Scan for the cell matching the given text and deliver its [x, y] coordinate at center. 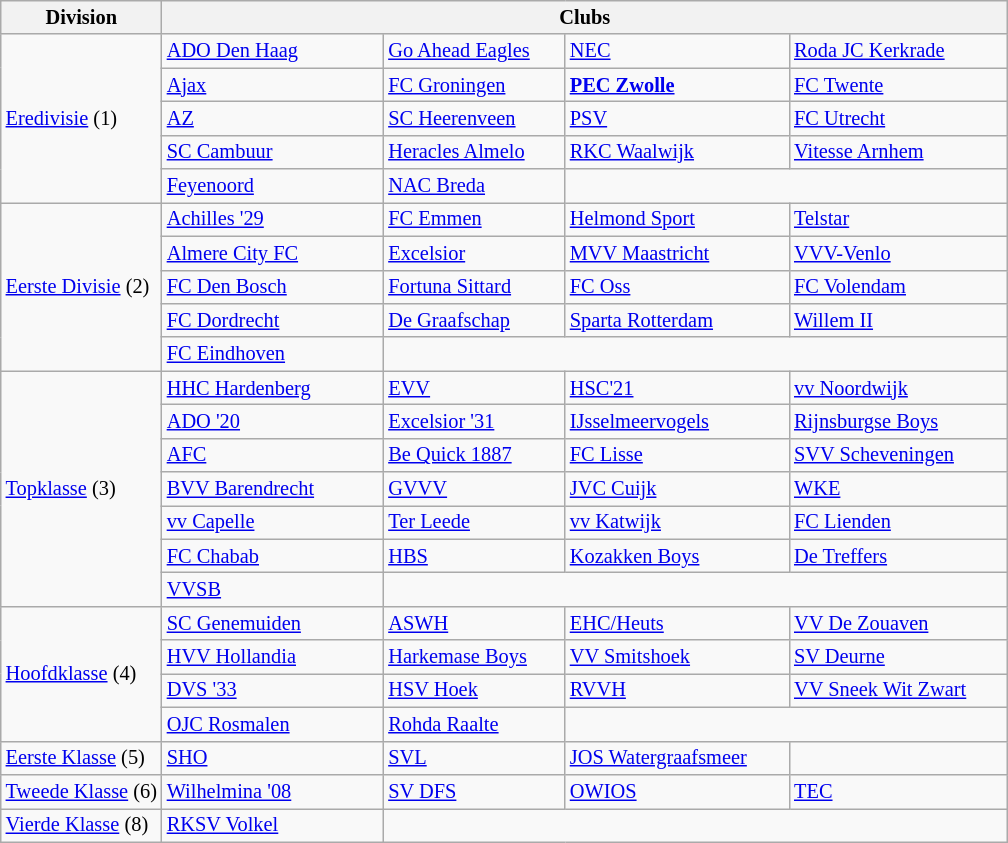
FC Emmen [474, 219]
Willem II [898, 320]
SC Heerenveen [474, 118]
Division [82, 17]
Excelsior [474, 253]
Eerste Divisie (2) [82, 286]
Sparta Rotterdam [677, 320]
Kozakken Boys [677, 556]
SVV Scheveningen [898, 455]
SHO [273, 758]
NAC Breda [474, 186]
PEC Zwolle [677, 85]
DVS '33 [273, 690]
HBS [474, 556]
FC Den Bosch [273, 287]
Heracles Almelo [474, 152]
HVV Hollandia [273, 657]
VV Sneek Wit Zwart [898, 690]
RVVH [677, 690]
EHC/Heuts [677, 623]
Rijnsburgse Boys [898, 421]
EVV [474, 388]
Helmond Sport [677, 219]
RKSV Volkel [273, 825]
TEC [898, 791]
PSV [677, 118]
NEC [677, 51]
Eerste Klasse (5) [82, 758]
FC Lisse [677, 455]
Ajax [273, 85]
MVV Maastricht [677, 253]
BVV Barendrecht [273, 489]
SC Genemuiden [273, 623]
Ter Leede [474, 522]
SC Cambuur [273, 152]
Go Ahead Eagles [474, 51]
JVC Cuijk [677, 489]
SV Deurne [898, 657]
AZ [273, 118]
ADO Den Haag [273, 51]
Topklasse (3) [82, 489]
De Treffers [898, 556]
FC Volendam [898, 287]
FC Oss [677, 287]
FC Groningen [474, 85]
HSV Hoek [474, 690]
Fortuna Sittard [474, 287]
IJsselmeervogels [677, 421]
SVL [474, 758]
AFC [273, 455]
Roda JC Kerkrade [898, 51]
FC Twente [898, 85]
Vierde Klasse (8) [82, 825]
FC Chabab [273, 556]
HSC'21 [677, 388]
Clubs [585, 17]
Vitesse Arnhem [898, 152]
Almere City FC [273, 253]
Eredivisie (1) [82, 118]
VVV-Venlo [898, 253]
Wilhelmina '08 [273, 791]
De Graafschap [474, 320]
ADO '20 [273, 421]
FC Lienden [898, 522]
Harkemase Boys [474, 657]
FC Eindhoven [273, 354]
Tweede Klasse (6) [82, 791]
Telstar [898, 219]
HHC Hardenberg [273, 388]
Be Quick 1887 [474, 455]
OJC Rosmalen [273, 724]
VVSB [273, 589]
Hoofdklasse (4) [82, 674]
Feyenoord [273, 186]
RKC Waalwijk [677, 152]
FC Utrecht [898, 118]
Achilles '29 [273, 219]
OWIOS [677, 791]
vv Noordwijk [898, 388]
GVVV [474, 489]
ASWH [474, 623]
vv Capelle [273, 522]
WKE [898, 489]
Excelsior '31 [474, 421]
SV DFS [474, 791]
VV Smitshoek [677, 657]
JOS Watergraafsmeer [677, 758]
vv Katwijk [677, 522]
Rohda Raalte [474, 724]
FC Dordrecht [273, 320]
VV De Zouaven [898, 623]
